Provide the (X, Y) coordinate of the cell's center where the given text is located.  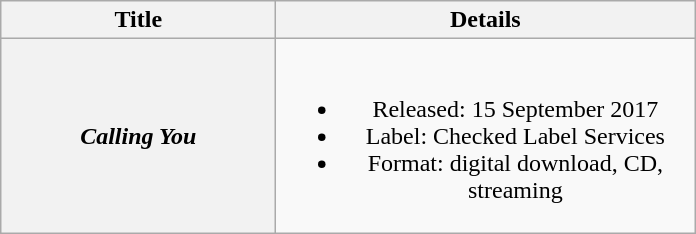
Title (138, 20)
Details (486, 20)
Calling You (138, 136)
Released: 15 September 2017Label: Checked Label ServicesFormat: digital download, CD, streaming (486, 136)
